Return the [X, Y] coordinate for the center point of the cell that contains the specified text.  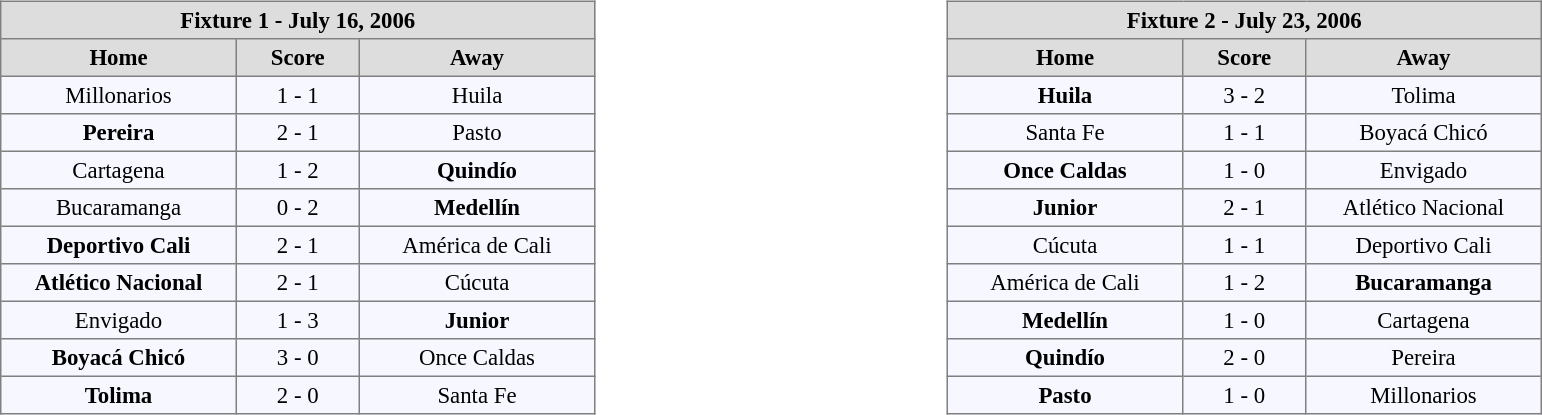
Fixture 1 - July 16, 2006 [298, 20]
3 - 2 [1244, 95]
3 - 0 [298, 358]
1 - 3 [298, 320]
0 - 2 [298, 208]
Fixture 2 - July 23, 2006 [1244, 20]
